Return the [X, Y] coordinate for the center point of the cell that contains the specified text.  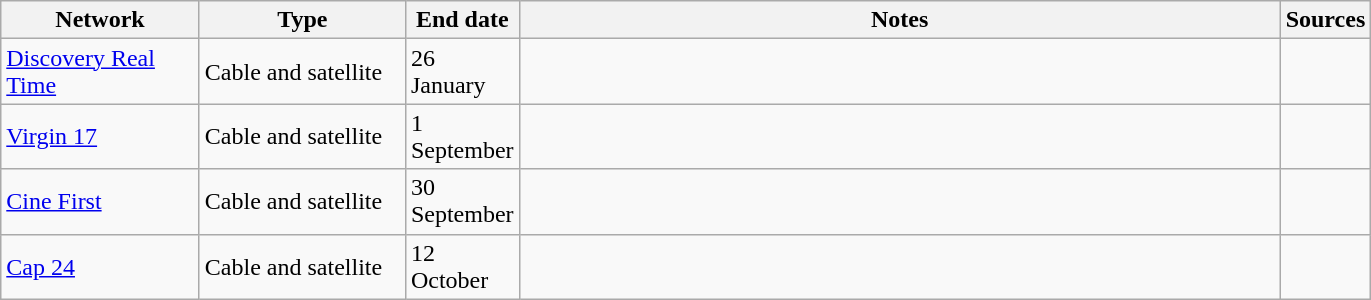
Network [100, 20]
Type [302, 20]
Cap 24 [100, 266]
Discovery Real Time [100, 72]
Virgin 17 [100, 136]
Notes [900, 20]
Sources [1326, 20]
30 September [462, 202]
Cine First [100, 202]
End date [462, 20]
1 September [462, 136]
26 January [462, 72]
12 October [462, 266]
